Scan for the cell matching the given text and deliver its [x, y] coordinate at center. 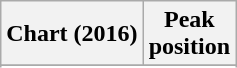
Peakposition [189, 34]
Chart (2016) [72, 34]
